For the text-containing cell, return its midpoint in [x, y] coordinate format. 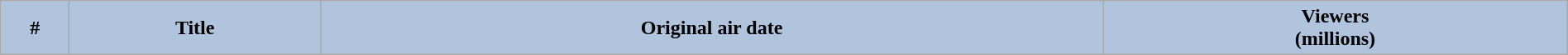
Title [195, 28]
# [35, 28]
Viewers(millions) [1336, 28]
Original air date [711, 28]
